Scan for the cell matching the given text and deliver its [x, y] coordinate at center. 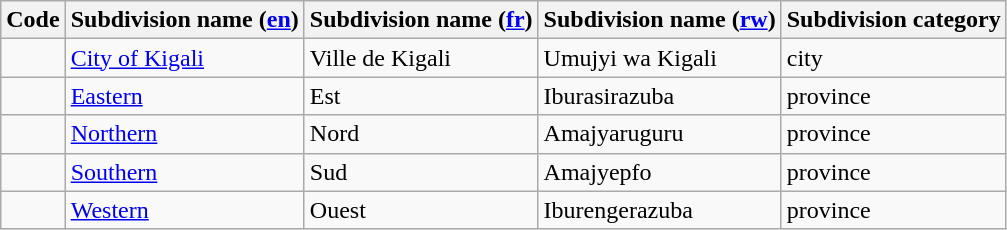
Code [33, 20]
Southern [184, 172]
Iburasirazuba [660, 96]
City of Kigali [184, 58]
Subdivision name (rw) [660, 20]
Sud [421, 172]
Est [421, 96]
Amajyepfo [660, 172]
Subdivision name (fr) [421, 20]
Iburengerazuba [660, 210]
Western [184, 210]
Ville de Kigali [421, 58]
Amajyaruguru [660, 134]
Subdivision name (en) [184, 20]
Eastern [184, 96]
Northern [184, 134]
Subdivision category [894, 20]
city [894, 58]
Umujyi wa Kigali [660, 58]
Nord [421, 134]
Ouest [421, 210]
